Capture the cell that displays the provided text and extract its (x, y) central coordinate. 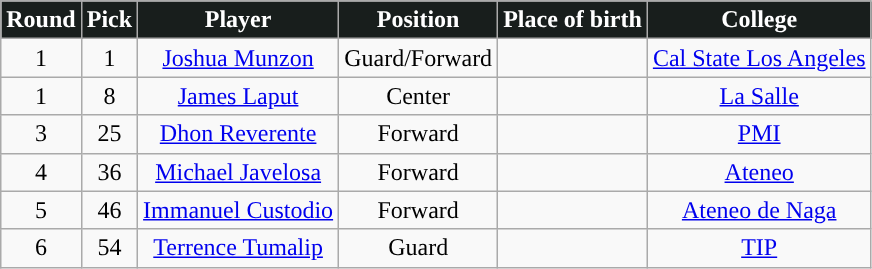
Place of birth (573, 20)
Pick (109, 20)
Guard/Forward (418, 58)
8 (109, 96)
Round (41, 20)
54 (109, 248)
4 (41, 172)
Dhon Reverente (238, 134)
PMI (759, 134)
Player (238, 20)
Cal State Los Angeles (759, 58)
Center (418, 96)
James Laput (238, 96)
Michael Javelosa (238, 172)
Ateneo de Naga (759, 210)
Ateneo (759, 172)
TIP (759, 248)
La Salle (759, 96)
25 (109, 134)
6 (41, 248)
Joshua Munzon (238, 58)
3 (41, 134)
5 (41, 210)
46 (109, 210)
Position (418, 20)
Guard (418, 248)
College (759, 20)
Terrence Tumalip (238, 248)
36 (109, 172)
Immanuel Custodio (238, 210)
